Return [X, Y] of the center of cell containing provided text 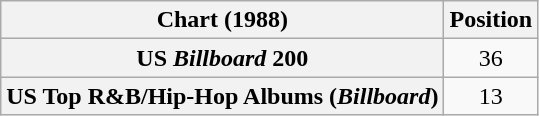
Position [491, 20]
Chart (1988) [222, 20]
US Top R&B/Hip-Hop Albums (Billboard) [222, 96]
US Billboard 200 [222, 58]
36 [491, 58]
13 [491, 96]
